Identify which cell holds the provided text, then report its (x, y) central coordinate. 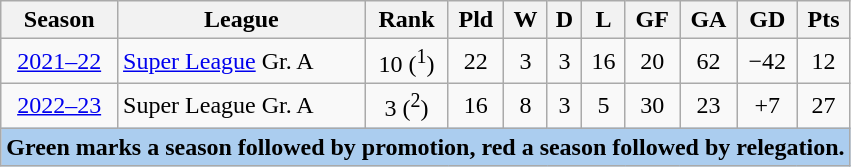
2021–22 (60, 62)
Green marks a season followed by promotion, red a season followed by relegation. (426, 147)
5 (604, 106)
GD (767, 20)
12 (824, 62)
30 (652, 106)
8 (526, 106)
−42 (767, 62)
D (564, 20)
2022–23 (60, 106)
10 (1) (406, 62)
Season (60, 20)
62 (709, 62)
League (242, 20)
+7 (767, 106)
23 (709, 106)
22 (476, 62)
Rank (406, 20)
L (604, 20)
W (526, 20)
27 (824, 106)
Pld (476, 20)
Pts (824, 20)
20 (652, 62)
GA (709, 20)
3 (2) (406, 106)
GF (652, 20)
